Find where the given text appears and provide that cell's center as (x, y) coordinate. 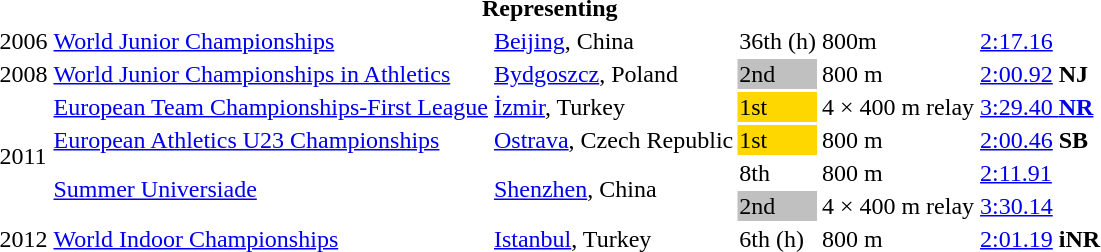
World Junior Championships (270, 41)
Shenzhen, China (613, 190)
Summer Universiade (270, 190)
World Junior Championships in Athletics (270, 74)
Bydgoszcz, Poland (613, 74)
İzmir, Turkey (613, 107)
European Athletics U23 Championships (270, 140)
36th (h) (778, 41)
800m (898, 41)
8th (778, 173)
Ostrava, Czech Republic (613, 140)
Beijing, China (613, 41)
European Team Championships-First League (270, 107)
